Search for the cell housing the specified text and yield its (X, Y) center coordinate. 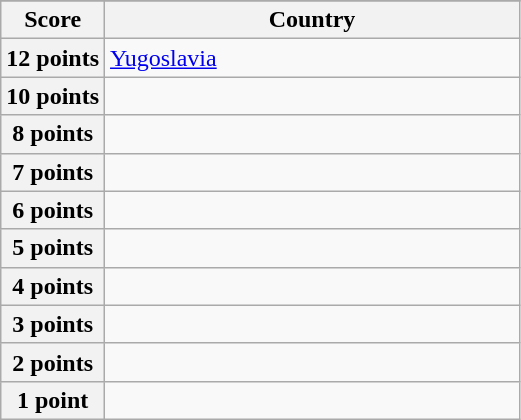
12 points (53, 58)
Score (53, 20)
Country (312, 20)
3 points (53, 324)
1 point (53, 400)
5 points (53, 248)
4 points (53, 286)
8 points (53, 134)
2 points (53, 362)
10 points (53, 96)
7 points (53, 172)
Yugoslavia (312, 58)
6 points (53, 210)
